For the text-containing cell, return its midpoint in [x, y] coordinate format. 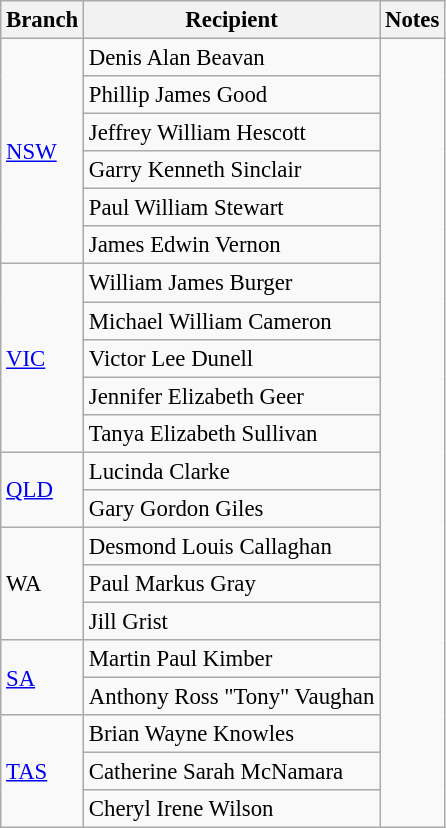
Cheryl Irene Wilson [232, 809]
Brian Wayne Knowles [232, 734]
Catherine Sarah McNamara [232, 772]
Recipient [232, 20]
Desmond Louis Callaghan [232, 546]
Anthony Ross "Tony" Vaughan [232, 697]
Victor Lee Dunell [232, 358]
Jill Grist [232, 621]
Notes [412, 20]
Jeffrey William Hescott [232, 133]
QLD [42, 490]
William James Burger [232, 283]
Garry Kenneth Sinclair [232, 170]
Gary Gordon Giles [232, 509]
Paul William Stewart [232, 208]
Branch [42, 20]
Martin Paul Kimber [232, 659]
Michael William Cameron [232, 321]
SA [42, 678]
Denis Alan Beavan [232, 58]
WA [42, 584]
VIC [42, 358]
Paul Markus Gray [232, 584]
Jennifer Elizabeth Geer [232, 396]
TAS [42, 772]
Phillip James Good [232, 95]
Lucinda Clarke [232, 471]
NSW [42, 152]
Tanya Elizabeth Sullivan [232, 433]
James Edwin Vernon [232, 245]
